Determine the [x, y] coordinate at the center of the cell enclosing the given text.  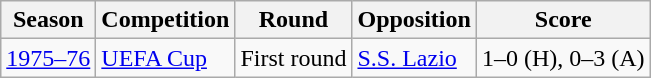
First round [294, 58]
Competition [166, 20]
Opposition [414, 20]
S.S. Lazio [414, 58]
Score [563, 20]
UEFA Cup [166, 58]
Round [294, 20]
Season [48, 20]
1–0 (H), 0–3 (A) [563, 58]
1975–76 [48, 58]
